Determine the [x, y] coordinate at the center of the cell enclosing the given text.  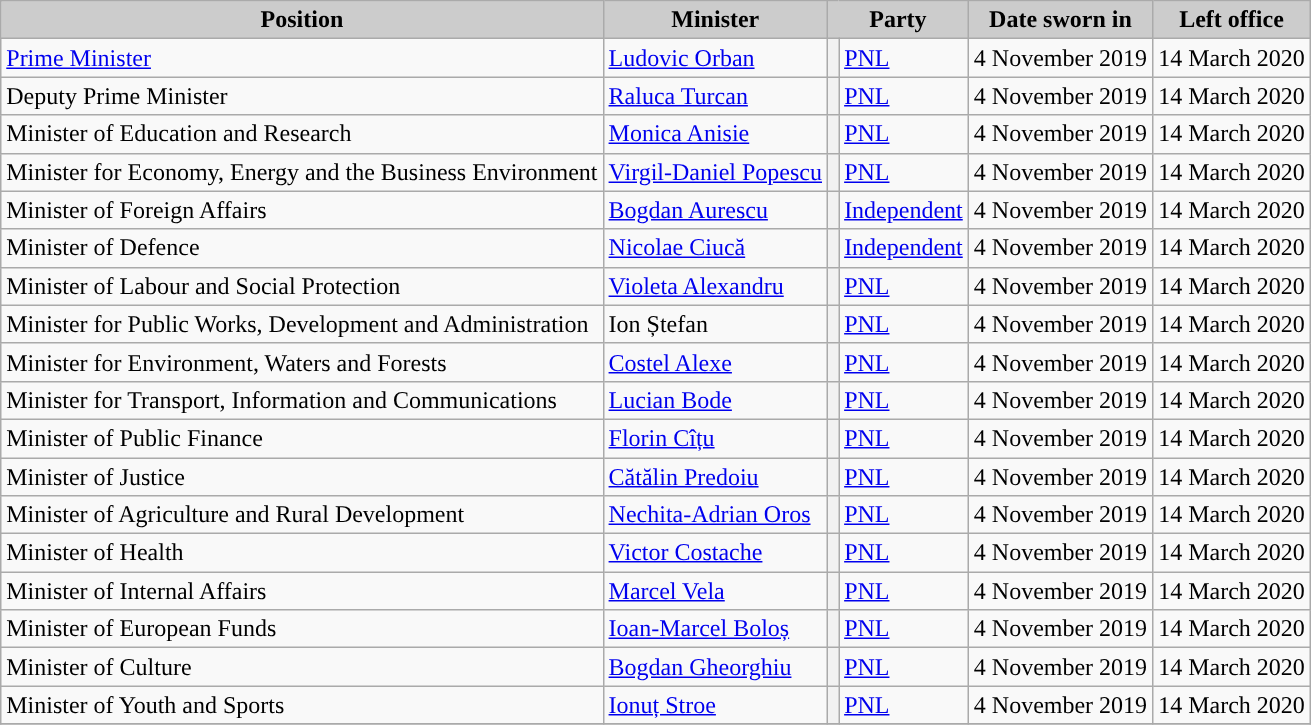
Minister of Public Finance [302, 438]
Minister of Health [302, 553]
Minister of Youth and Sports [302, 705]
Violeta Alexandru [715, 286]
Nechita-Adrian Oros [715, 515]
Minister for Environment, Waters and Forests [302, 362]
Position [302, 20]
Raluca Turcan [715, 96]
Minister of Agriculture and Rural Development [302, 515]
Minister of Culture [302, 667]
Cătălin Predoiu [715, 477]
Minister for Economy, Energy and the Business Environment [302, 172]
Minister of Labour and Social Protection [302, 286]
Minister of Justice [302, 477]
Bogdan Gheorghiu [715, 667]
Monica Anisie [715, 134]
Bogdan Aurescu [715, 210]
Party [898, 20]
Deputy Prime Minister [302, 96]
Minister of Foreign Affairs [302, 210]
Minister [715, 20]
Costel Alexe [715, 362]
Minister of European Funds [302, 629]
Minister for Public Works, Development and Administration [302, 324]
Florin Cîțu [715, 438]
Minister of Internal Affairs [302, 591]
Prime Minister [302, 58]
Victor Costache [715, 553]
Ioan-Marcel Boloș [715, 629]
Date sworn in [1060, 20]
Minister for Transport, Information and Communications [302, 400]
Minister of Education and Research [302, 134]
Lucian Bode [715, 400]
Nicolae Ciucă [715, 248]
Left office [1232, 20]
Ion Ștefan [715, 324]
Marcel Vela [715, 591]
Ionuț Stroe [715, 705]
Minister of Defence [302, 248]
Virgil-Daniel Popescu [715, 172]
Ludovic Orban [715, 58]
